Extract the [x, y] coordinate from the center of the cell holding the provided text.  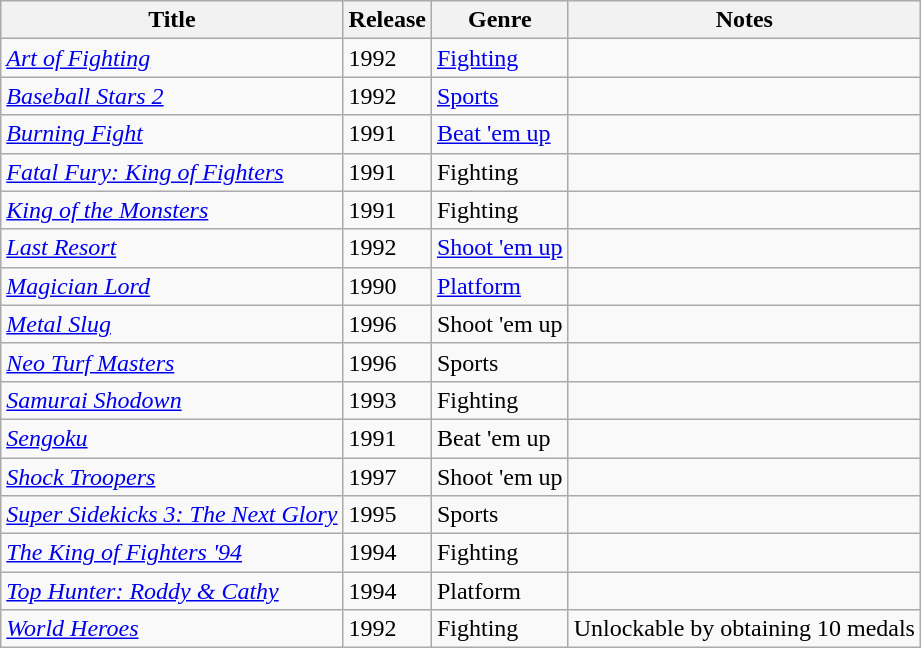
Burning Fight [172, 134]
Baseball Stars 2 [172, 96]
1993 [387, 400]
Fatal Fury: King of Fighters [172, 172]
Shock Troopers [172, 477]
Sengoku [172, 438]
King of the Monsters [172, 210]
Art of Fighting [172, 58]
Super Sidekicks 3: The Next Glory [172, 515]
Samurai Shodown [172, 400]
Neo Turf Masters [172, 362]
1990 [387, 286]
Unlockable by obtaining 10 medals [744, 629]
World Heroes [172, 629]
1995 [387, 515]
1997 [387, 477]
Notes [744, 20]
Metal Slug [172, 324]
Magician Lord [172, 286]
Last Resort [172, 248]
Title [172, 20]
Genre [500, 20]
Release [387, 20]
The King of Fighters '94 [172, 553]
Top Hunter: Roddy & Cathy [172, 591]
